For the text-containing cell, return its midpoint in (X, Y) coordinate format. 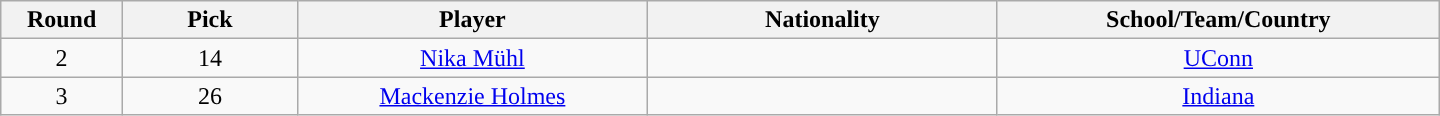
14 (210, 58)
Indiana (1218, 96)
Player (472, 20)
School/Team/Country (1218, 20)
Pick (210, 20)
UConn (1218, 58)
Round (62, 20)
3 (62, 96)
Mackenzie Holmes (472, 96)
Nika Mühl (472, 58)
26 (210, 96)
Nationality (822, 20)
2 (62, 58)
